Detect which cell encompasses the target text, then output its (x, y) center coordinate. 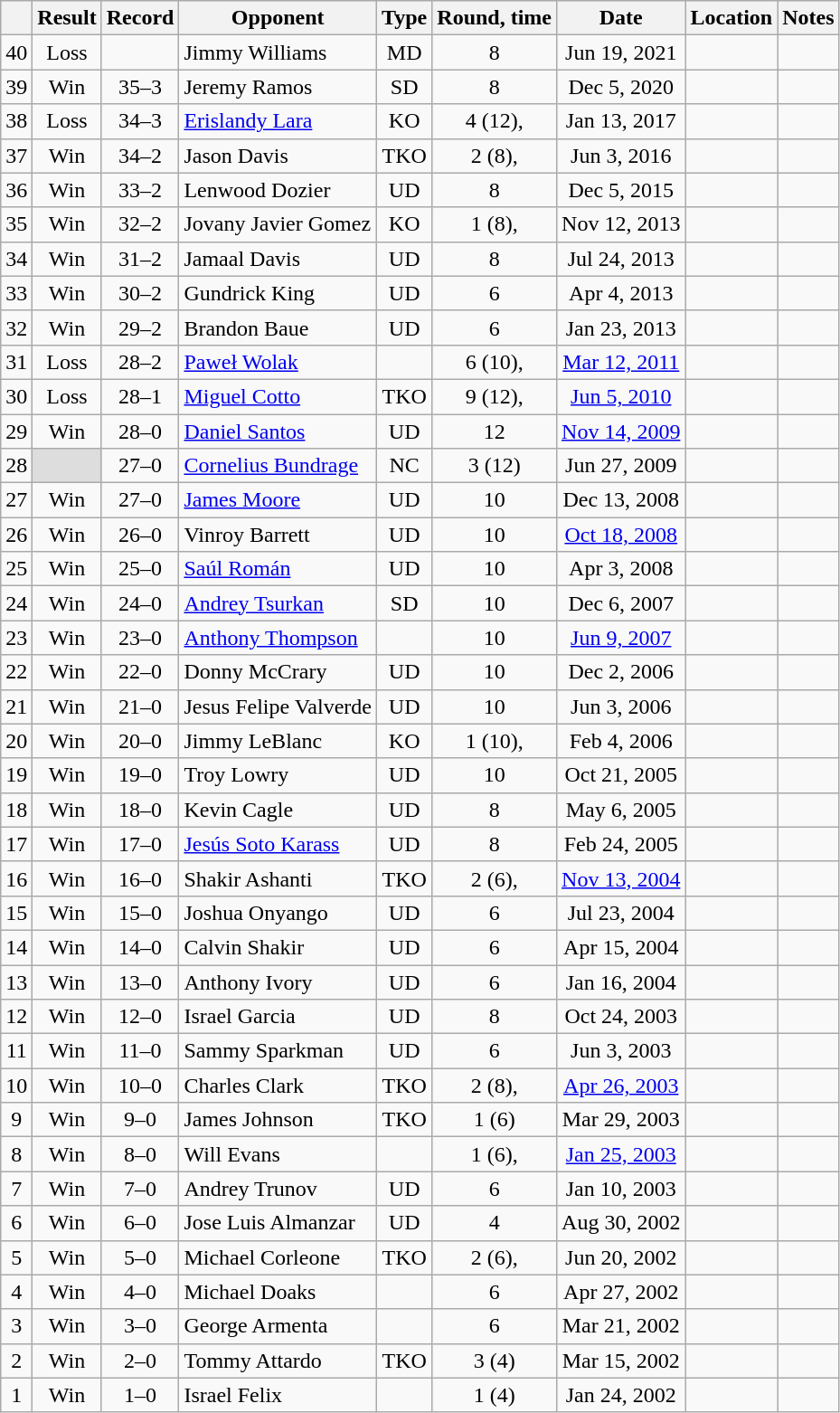
19 (16, 775)
21 (16, 706)
George Armenta (278, 1326)
Jimmy Williams (278, 52)
Feb 4, 2006 (621, 741)
Gundrick King (278, 293)
28–2 (140, 362)
Oct 24, 2003 (621, 1017)
Location (731, 18)
5 (16, 1257)
28 (16, 466)
Oct 21, 2005 (621, 775)
28–1 (140, 396)
Jovany Javier Gomez (278, 224)
17–0 (140, 844)
Brandon Baue (278, 327)
34–3 (140, 121)
Andrey Tsurkan (278, 603)
Jan 16, 2004 (621, 982)
Jamaal Davis (278, 259)
Apr 15, 2004 (621, 947)
Vinroy Barrett (278, 535)
Charles Clark (278, 1086)
Cornelius Bundrage (278, 466)
Michael Corleone (278, 1257)
4–0 (140, 1292)
1 (8), (495, 224)
Miguel Cotto (278, 396)
Type (405, 18)
Notes (808, 18)
Daniel Santos (278, 431)
1 (4) (495, 1395)
10–0 (140, 1086)
40 (16, 52)
Result (67, 18)
26 (16, 535)
Jul 24, 2013 (621, 259)
38 (16, 121)
Nov 13, 2004 (621, 878)
6 (10), (495, 362)
Jun 27, 2009 (621, 466)
37 (16, 156)
Mar 21, 2002 (621, 1326)
Jimmy LeBlanc (278, 741)
Troy Lowry (278, 775)
Dec 13, 2008 (621, 500)
Calvin Shakir (278, 947)
27 (16, 500)
19–0 (140, 775)
36 (16, 190)
Date (621, 18)
Nov 12, 2013 (621, 224)
Aug 30, 2002 (621, 1223)
NC (405, 466)
Mar 29, 2003 (621, 1120)
3 (4) (495, 1361)
Apr 26, 2003 (621, 1086)
Anthony Thompson (278, 638)
3 (16, 1326)
21–0 (140, 706)
12–0 (140, 1017)
Joshua Onyango (278, 913)
7 (16, 1189)
Israel Felix (278, 1395)
14–0 (140, 947)
Kevin Cagle (278, 810)
35–3 (140, 87)
Round, time (495, 18)
Jan 23, 2013 (621, 327)
15 (16, 913)
Jason Davis (278, 156)
31 (16, 362)
Erislandy Lara (278, 121)
28–0 (140, 431)
Jesús Soto Karass (278, 844)
Anthony Ivory (278, 982)
3 (12) (495, 466)
Apr 4, 2013 (621, 293)
Oct 18, 2008 (621, 535)
Mar 12, 2011 (621, 362)
Dec 5, 2015 (621, 190)
33–2 (140, 190)
Dec 6, 2007 (621, 603)
25–0 (140, 569)
Jun 19, 2021 (621, 52)
Tommy Attardo (278, 1361)
Jun 3, 2003 (621, 1051)
MD (405, 52)
25 (16, 569)
Jan 13, 2017 (621, 121)
2 (16, 1361)
9–0 (140, 1120)
Michael Doaks (278, 1292)
18 (16, 810)
11–0 (140, 1051)
7–0 (140, 1189)
Jose Luis Almanzar (278, 1223)
James Johnson (278, 1120)
5–0 (140, 1257)
30–2 (140, 293)
1–0 (140, 1395)
20 (16, 741)
13–0 (140, 982)
1 (6) (495, 1120)
34–2 (140, 156)
James Moore (278, 500)
31–2 (140, 259)
Mar 15, 2002 (621, 1361)
24–0 (140, 603)
26–0 (140, 535)
16–0 (140, 878)
15–0 (140, 913)
29–2 (140, 327)
Israel Garcia (278, 1017)
Donny McCrary (278, 672)
Nov 14, 2009 (621, 431)
23 (16, 638)
23–0 (140, 638)
1 (16, 1395)
Dec 2, 2006 (621, 672)
Apr 27, 2002 (621, 1292)
Opponent (278, 18)
Saúl Román (278, 569)
32 (16, 327)
1 (6), (495, 1154)
Lenwood Dozier (278, 190)
Jan 24, 2002 (621, 1395)
Shakir Ashanti (278, 878)
Paweł Wolak (278, 362)
33 (16, 293)
18–0 (140, 810)
1 (10), (495, 741)
Jan 10, 2003 (621, 1189)
Jul 23, 2004 (621, 913)
13 (16, 982)
Jun 20, 2002 (621, 1257)
8–0 (140, 1154)
35 (16, 224)
Jan 25, 2003 (621, 1154)
4 (12), (495, 121)
39 (16, 87)
2–0 (140, 1361)
Apr 3, 2008 (621, 569)
Jun 3, 2006 (621, 706)
34 (16, 259)
32–2 (140, 224)
20–0 (140, 741)
Jun 3, 2016 (621, 156)
17 (16, 844)
29 (16, 431)
16 (16, 878)
22–0 (140, 672)
14 (16, 947)
Sammy Sparkman (278, 1051)
May 6, 2005 (621, 810)
Will Evans (278, 1154)
3–0 (140, 1326)
Feb 24, 2005 (621, 844)
22 (16, 672)
Jesus Felipe Valverde (278, 706)
Jeremy Ramos (278, 87)
24 (16, 603)
Jun 5, 2010 (621, 396)
9 (12), (495, 396)
Andrey Trunov (278, 1189)
6–0 (140, 1223)
30 (16, 396)
9 (16, 1120)
11 (16, 1051)
Jun 9, 2007 (621, 638)
Dec 5, 2020 (621, 87)
Record (140, 18)
